Return the (x, y) coordinate for the center point of the cell that contains the specified text.  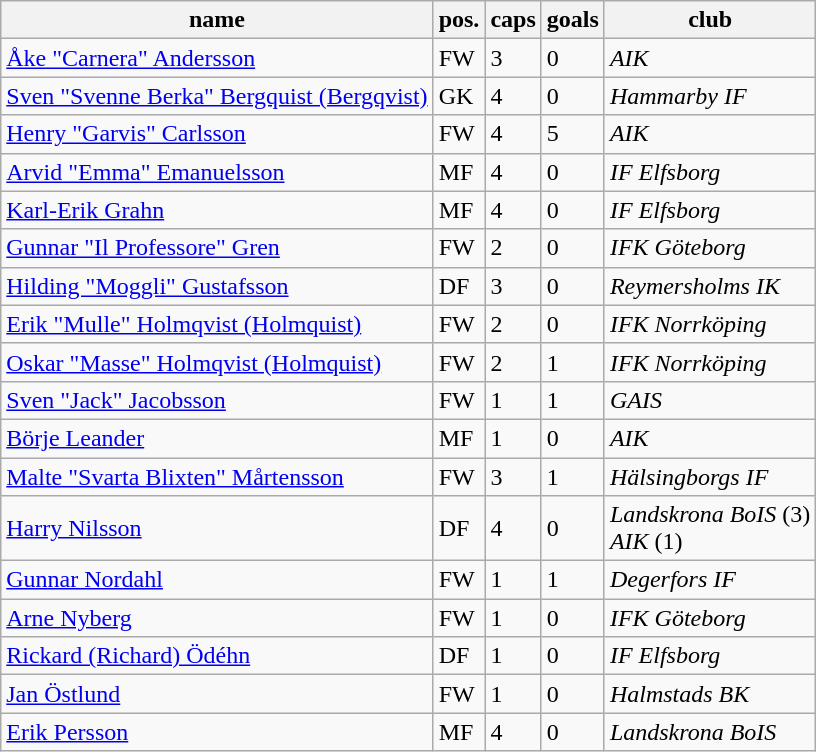
Hammarby IF (710, 96)
Åke "Carnera" Andersson (217, 58)
Sven "Svenne Berka" Bergquist (Bergqvist) (217, 96)
Erik "Mulle" Holmqvist (Holmquist) (217, 324)
pos. (459, 20)
Reymersholms IK (710, 286)
Sven "Jack" Jacobsson (217, 400)
Landskrona BoIS (3)AIK (1) (710, 528)
Börje Leander (217, 438)
Hälsingborgs IF (710, 477)
Arne Nyberg (217, 618)
Landskrona BoIS (710, 732)
Oskar "Masse" Holmqvist (Holmquist) (217, 362)
GAIS (710, 400)
Jan Östlund (217, 694)
5 (572, 134)
Erik Persson (217, 732)
club (710, 20)
Hilding "Moggli" Gustafsson (217, 286)
name (217, 20)
Gunnar Nordahl (217, 580)
Malte "Svarta Blixten" Mårtensson (217, 477)
goals (572, 20)
Henry "Garvis" Carlsson (217, 134)
GK (459, 96)
Harry Nilsson (217, 528)
caps (513, 20)
Karl-Erik Grahn (217, 210)
Rickard (Richard) Ödéhn (217, 656)
Gunnar "Il Professore" Gren (217, 248)
Degerfors IF (710, 580)
Halmstads BK (710, 694)
Arvid "Emma" Emanuelsson (217, 172)
